Provide the (X, Y) coordinate of the cell's center where the given text is located.  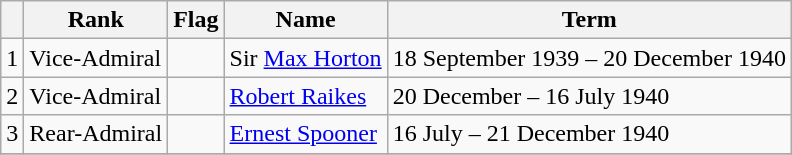
Sir Max Horton (306, 58)
Rank (96, 20)
Name (306, 20)
Ernest Spooner (306, 134)
3 (12, 134)
Term (589, 20)
Flag (196, 20)
1 (12, 58)
Rear-Admiral (96, 134)
18 September 1939 – 20 December 1940 (589, 58)
20 December – 16 July 1940 (589, 96)
Robert Raikes (306, 96)
16 July – 21 December 1940 (589, 134)
2 (12, 96)
